Locate the cell with the specified text and output its (X, Y) center coordinate. 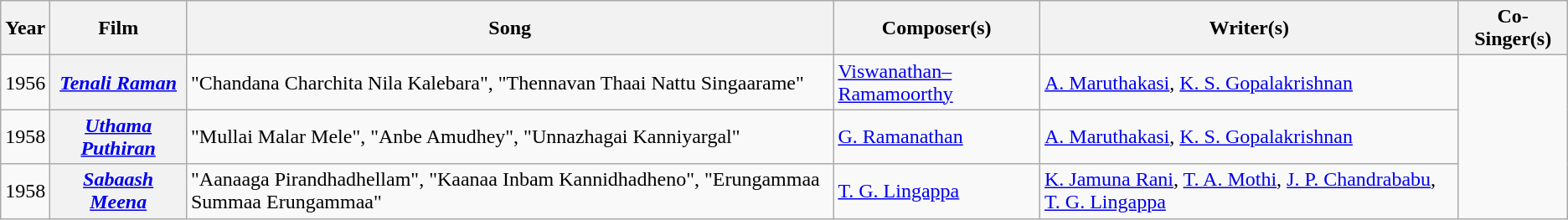
Uthama Puthiran (119, 137)
"Aanaaga Pirandhadhellam", "Kaanaa Inbam Kannidhadheno", "Erungammaa Summaa Erungammaa" (509, 191)
Song (509, 28)
T. G. Lingappa (936, 191)
G. Ramanathan (936, 137)
Composer(s) (936, 28)
"Mullai Malar Mele", "Anbe Amudhey", "Unnazhagai Kanniyargal" (509, 137)
Viswanathan–Ramamoorthy (936, 82)
Writer(s) (1249, 28)
1956 (25, 82)
Sabaash Meena (119, 191)
Film (119, 28)
Co-Singer(s) (1513, 28)
Year (25, 28)
Tenali Raman (119, 82)
K. Jamuna Rani, T. A. Mothi, J. P. Chandrababu, T. G. Lingappa (1249, 191)
"Chandana Charchita Nila Kalebara", "Thennavan Thaai Nattu Singaarame" (509, 82)
